Identify which cell holds the provided text, then report its [x, y] central coordinate. 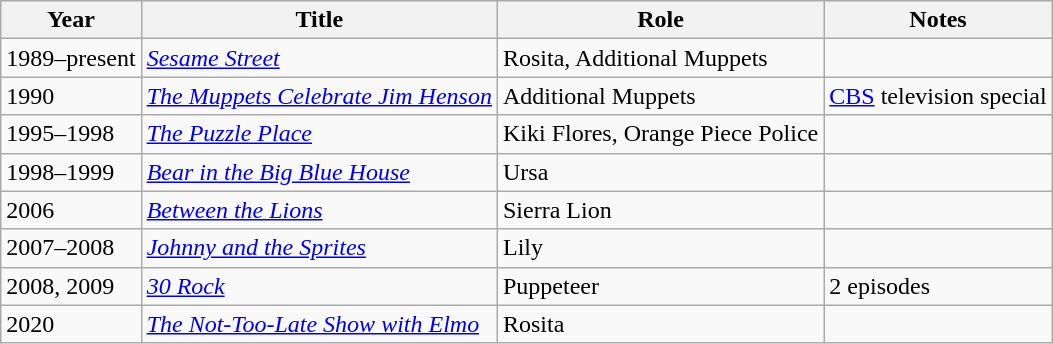
The Puzzle Place [319, 134]
1995–1998 [71, 134]
1989–present [71, 58]
Kiki Flores, Orange Piece Police [660, 134]
1998–1999 [71, 172]
Between the Lions [319, 210]
Ursa [660, 172]
Role [660, 20]
The Muppets Celebrate Jim Henson [319, 96]
Notes [938, 20]
Johnny and the Sprites [319, 248]
Year [71, 20]
Bear in the Big Blue House [319, 172]
Lily [660, 248]
2 episodes [938, 286]
Sesame Street [319, 58]
Title [319, 20]
CBS television special [938, 96]
2007–2008 [71, 248]
The Not-Too-Late Show with Elmo [319, 324]
2020 [71, 324]
Rosita [660, 324]
1990 [71, 96]
2008, 2009 [71, 286]
Additional Muppets [660, 96]
Puppeteer [660, 286]
30 Rock [319, 286]
Sierra Lion [660, 210]
Rosita, Additional Muppets [660, 58]
2006 [71, 210]
